Pinpoint the cell where the given text exists, returning its [X, Y] midpoint coordinate. 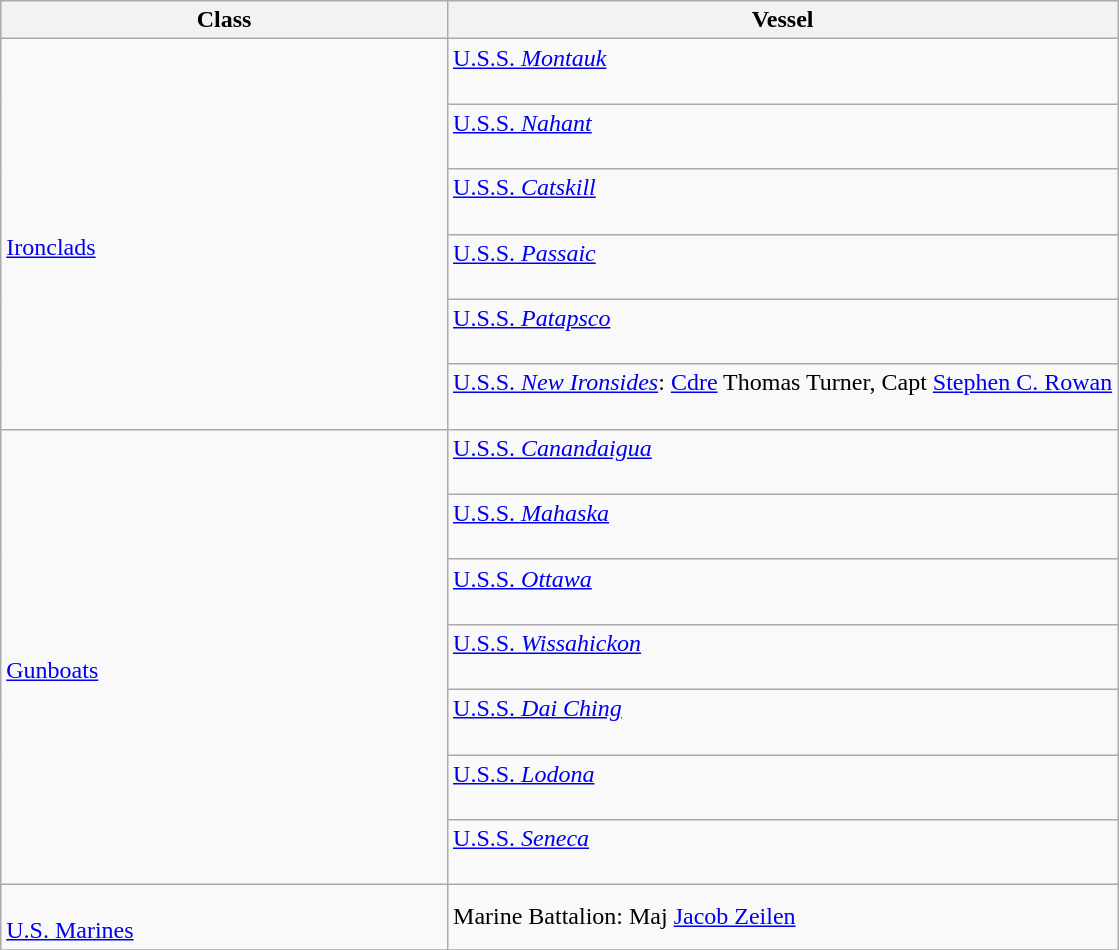
U.S. Marines [224, 918]
U.S.S. New Ironsides: Cdre Thomas Turner, Capt Stephen C. Rowan [783, 396]
Gunboats [224, 656]
U.S.S. Montauk [783, 72]
U.S.S. Dai Ching [783, 722]
Vessel [783, 20]
U.S.S. Catskill [783, 202]
U.S.S. Nahant [783, 136]
U.S.S. Wissahickon [783, 656]
Class [224, 20]
U.S.S. Patapsco [783, 332]
U.S.S. Lodona [783, 786]
U.S.S. Passaic [783, 266]
U.S.S. Seneca [783, 852]
Ironclads [224, 234]
U.S.S. Mahaska [783, 526]
Marine Battalion: Maj Jacob Zeilen [783, 918]
U.S.S. Ottawa [783, 592]
U.S.S. Canandaigua [783, 462]
